Identify which cell holds the provided text, then report its [X, Y] central coordinate. 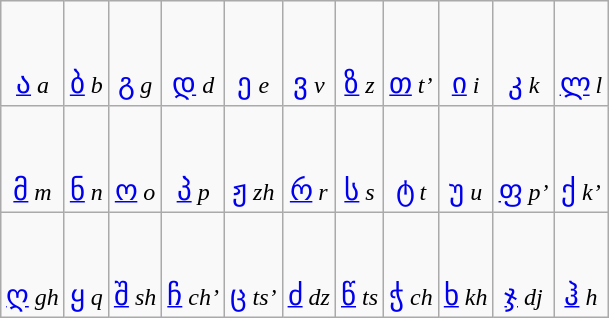
ლ l [581, 54]
ბ b [86, 54]
გ g [134, 54]
ძ dz [308, 265]
ა a [33, 54]
ფ p’ [524, 159]
წ ts [359, 265]
ც ts’ [254, 265]
ზ z [359, 54]
ჭ ch [412, 265]
ჟ zh [254, 159]
პ p [194, 159]
ყ q [86, 265]
მ m [33, 159]
ხ kh [466, 265]
ი i [466, 54]
დ d [194, 54]
კ k [524, 54]
შ sh [134, 265]
ჩ ch’ [194, 265]
ტ t [412, 159]
ს s [359, 159]
ჯ dj [524, 265]
ო o [134, 159]
თ t’ [412, 54]
რ r [308, 159]
ნ n [86, 159]
ქ k’ [581, 159]
უ u [466, 159]
ჰ h [581, 265]
ღ gh [33, 265]
ე e [254, 54]
ვ v [308, 54]
